For the text-containing cell, return its midpoint in (x, y) coordinate format. 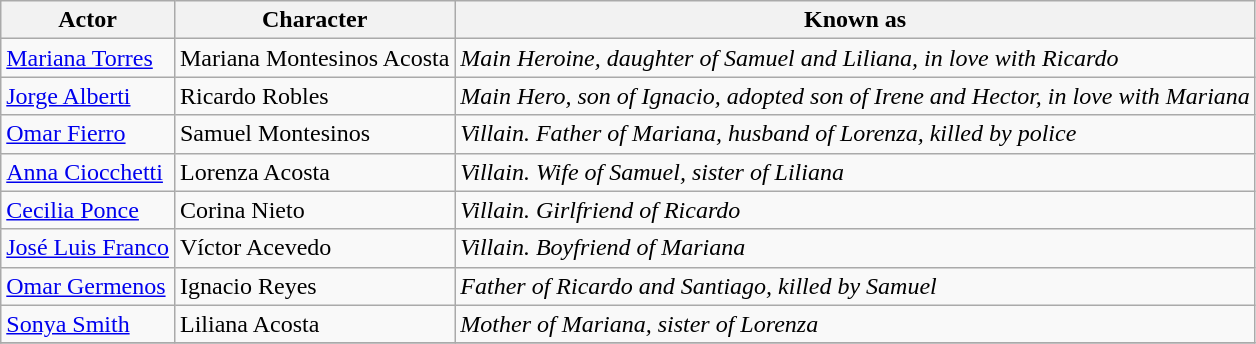
Villain. Girlfriend of Ricardo (856, 210)
Jorge Alberti (88, 96)
Ricardo Robles (314, 96)
Corina Nieto (314, 210)
Actor (88, 20)
Anna Ciocchetti (88, 172)
Víctor Acevedo (314, 248)
Villain. Boyfriend of Mariana (856, 248)
Omar Fierro (88, 134)
Sonya Smith (88, 324)
Mother of Mariana, sister of Lorenza (856, 324)
Known as (856, 20)
Liliana Acosta (314, 324)
Mariana Torres (88, 58)
Omar Germenos (88, 286)
Father of Ricardo and Santiago, killed by Samuel (856, 286)
Cecilia Ponce (88, 210)
Mariana Montesinos Acosta (314, 58)
Samuel Montesinos (314, 134)
Villain. Father of Mariana, husband of Lorenza, killed by police (856, 134)
Ignacio Reyes (314, 286)
Main Heroine, daughter of Samuel and Liliana, in love with Ricardo (856, 58)
Villain. Wife of Samuel, sister of Liliana (856, 172)
Character (314, 20)
José Luis Franco (88, 248)
Lorenza Acosta (314, 172)
Main Hero, son of Ignacio, adopted son of Irene and Hector, in love with Mariana (856, 96)
